Return [X, Y] of the center of cell containing provided text 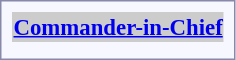
Commander-in-Chief [118, 27]
